Extract the (X, Y) coordinate from the center of the cell holding the provided text.  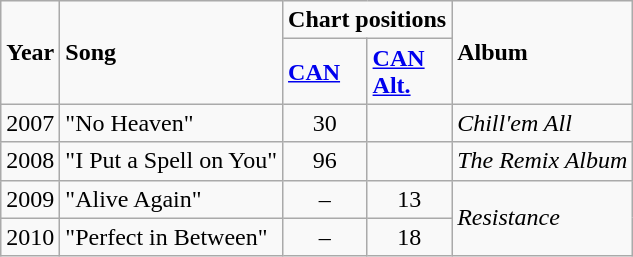
2007 (30, 123)
CAN (326, 72)
Album (542, 52)
30 (326, 123)
CANAlt. (410, 72)
Chart positions (368, 20)
The Remix Album (542, 161)
2010 (30, 237)
Resistance (542, 218)
Year (30, 52)
18 (410, 237)
"No Heaven" (172, 123)
2008 (30, 161)
Song (172, 52)
96 (326, 161)
"Perfect in Between" (172, 237)
"I Put a Spell on You" (172, 161)
Chill'em All (542, 123)
"Alive Again" (172, 199)
13 (410, 199)
2009 (30, 199)
